Scan for the cell matching the given text and deliver its [X, Y] coordinate at center. 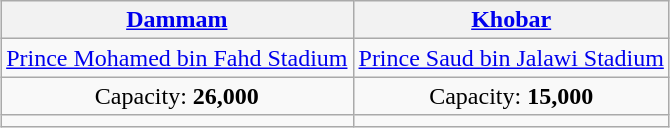
Prince Saud bin Jalawi Stadium [511, 58]
Capacity: 15,000 [511, 96]
Khobar [511, 20]
Dammam [177, 20]
Prince Mohamed bin Fahd Stadium [177, 58]
Capacity: 26,000 [177, 96]
